Pinpoint the cell where the given text exists, returning its [X, Y] midpoint coordinate. 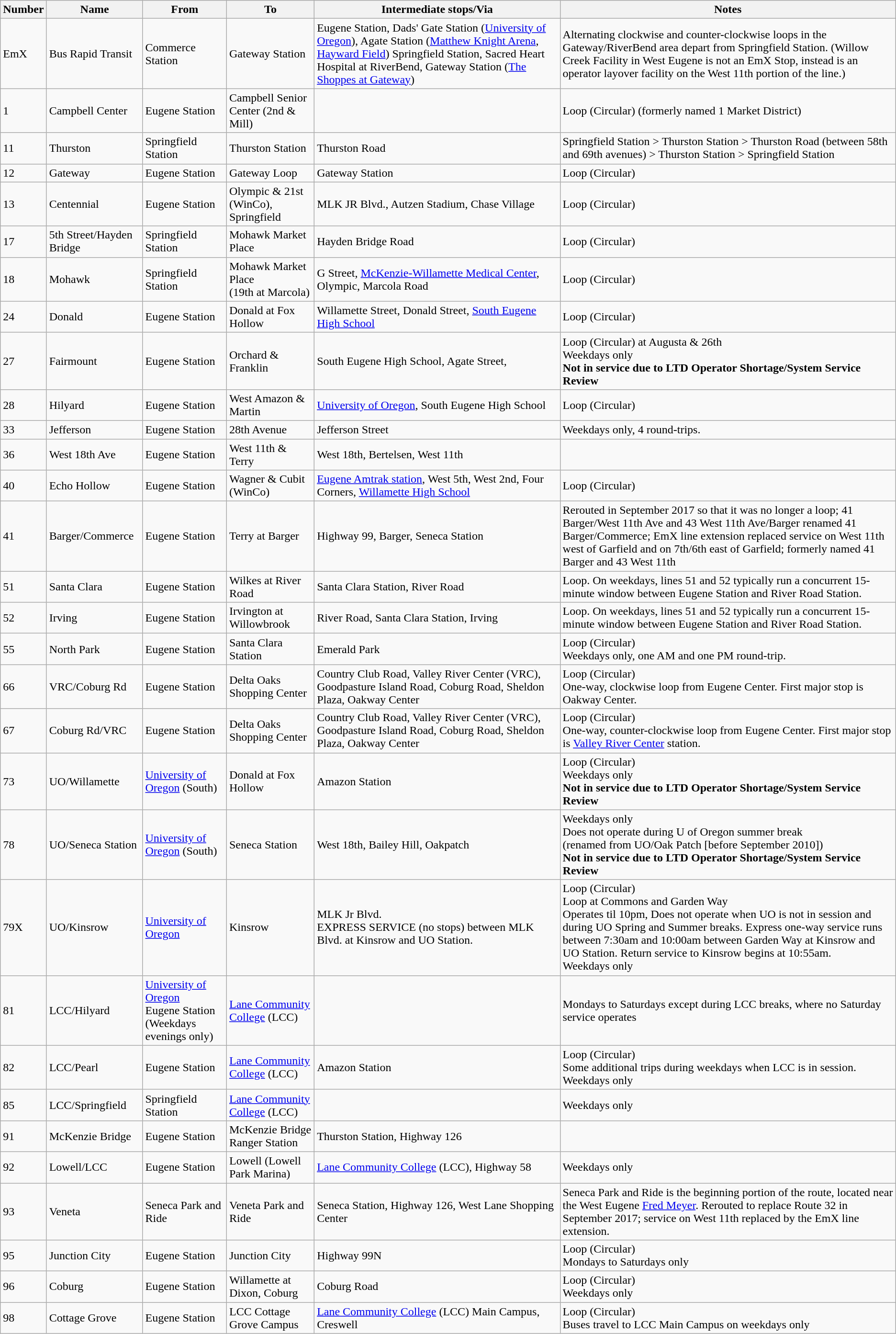
UO/Willamette [95, 781]
55 [23, 649]
Willamette at Dixon, Coburg [270, 1287]
67 [23, 731]
Willamette Street, Donald Street, South Eugene High School [437, 317]
27 [23, 361]
81 [23, 1010]
Loop (Circular) (formerly named 1 Market District) [728, 111]
Terry at Barger [270, 536]
Olympic & 21st (WinCo), Springfield [270, 204]
Santa Clara [95, 587]
EmX [23, 54]
Mohawk [95, 279]
98 [23, 1318]
Seneca Station, Highway 126, West Lane Shopping Center [437, 1211]
Wilkes at River Road [270, 587]
Hilyard [95, 405]
McKenzie Bridge [95, 1136]
Lowell (Lowell Park Marina) [270, 1167]
VRC/Coburg Rd [95, 687]
Number [23, 10]
University of Oregon [185, 927]
Highway 99, Barger, Seneca Station [437, 536]
G Street, McKenzie-Willamette Medical Center, Olympic, Marcola Road [437, 279]
Thurston Road [437, 148]
Loop (Circular)Weekdays only [728, 1287]
University of Oregon, South Eugene High School [437, 405]
51 [23, 587]
Echo Hollow [95, 486]
Campbell Center [95, 111]
Irvington at Willowbrook [270, 618]
North Park [95, 649]
Coburg Road [437, 1287]
Weekdays only, 4 round-trips. [728, 430]
12 [23, 173]
Hayden Bridge Road [437, 241]
33 [23, 430]
Veneta Park and Ride [270, 1211]
Thurston [95, 148]
36 [23, 454]
95 [23, 1255]
Donald [95, 317]
LCC Cottage Grove Campus [270, 1318]
11 [23, 148]
Cottage Grove [95, 1318]
Barger/Commerce [95, 536]
West 18th, Bailey Hill, Oakpatch [437, 845]
82 [23, 1067]
West Amazon & Martin [270, 405]
Bus Rapid Transit [95, 54]
41 [23, 536]
Commerce Station [185, 54]
93 [23, 1211]
17 [23, 241]
18 [23, 279]
Coburg [95, 1287]
Intermediate stops/Via [437, 10]
Loop (Circular)Mondays to Saturdays only [728, 1255]
Lowell/LCC [95, 1167]
West 11th & Terry [270, 454]
Mohawk Market Place(19th at Marcola) [270, 279]
13 [23, 204]
24 [23, 317]
Loop (Circular) at Augusta & 26thWeekdays onlyNot in service due to LTD Operator Shortage/System Service Review [728, 361]
Springfield Station > Thurston Station > Thurston Road (between 58th and 69th avenues) > Thurston Station > Springfield Station [728, 148]
Coburg Rd/VRC [95, 731]
52 [23, 618]
LCC/Hilyard [95, 1010]
Irving [95, 618]
5th Street/Hayden Bridge [95, 241]
Name [95, 10]
73 [23, 781]
96 [23, 1287]
Kinsrow [270, 927]
University of OregonEugene Station (Weekdays evenings only) [185, 1010]
91 [23, 1136]
Campbell Senior Center (2nd & Mill) [270, 111]
Seneca Park and Ride [185, 1211]
Loop (Circular)One-way, clockwise loop from Eugene Center. First major stop is Oakway Center. [728, 687]
To [270, 10]
Wagner & Cubit (WinCo) [270, 486]
28 [23, 405]
78 [23, 845]
Gateway Loop [270, 173]
Seneca Station [270, 845]
Gateway [95, 173]
Santa Clara Station [270, 649]
West 18th Ave [95, 454]
Santa Clara Station, River Road [437, 587]
Thurston Station [270, 148]
From [185, 10]
Loop (Circular)One-way, counter-clockwise loop from Eugene Center. First major stop is Valley River Center station. [728, 731]
McKenzie Bridge Ranger Station [270, 1136]
40 [23, 486]
Mohawk Market Place [270, 241]
92 [23, 1167]
River Road, Santa Clara Station, Irving [437, 618]
UO/Seneca Station [95, 845]
Jefferson Street [437, 430]
Eugene Amtrak station, West 5th, West 2nd, Four Corners, Willamette High School [437, 486]
66 [23, 687]
Lane Community College (LCC), Highway 58 [437, 1167]
Veneta [95, 1211]
South Eugene High School, Agate Street, [437, 361]
Loop (Circular)Weekdays only, one AM and one PM round-trip. [728, 649]
Mondays to Saturdays except during LCC breaks, where no Saturday service operates [728, 1010]
Jefferson [95, 430]
UO/Kinsrow [95, 927]
Lane Community College (LCC) Main Campus, Creswell [437, 1318]
Orchard & Franklin [270, 361]
1 [23, 111]
Loop (Circular)Some additional trips during weekdays when LCC is in session. Weekdays only [728, 1067]
Notes [728, 10]
LCC/Pearl [95, 1067]
Fairmount [95, 361]
28th Avenue [270, 430]
Centennial [95, 204]
MLK Jr Blvd.EXPRESS SERVICE (no stops) between MLK Blvd. at Kinsrow and UO Station. [437, 927]
LCC/Springfield [95, 1105]
MLK JR Blvd., Autzen Stadium, Chase Village [437, 204]
85 [23, 1105]
West 18th, Bertelsen, West 11th [437, 454]
Thurston Station, Highway 126 [437, 1136]
Highway 99N [437, 1255]
Loop (Circular)Buses travel to LCC Main Campus on weekdays only [728, 1318]
Emerald Park [437, 649]
79X [23, 927]
Loop (Circular)Weekdays onlyNot in service due to LTD Operator Shortage/System Service Review [728, 781]
